Scan for the cell matching the given text and deliver its [x, y] coordinate at center. 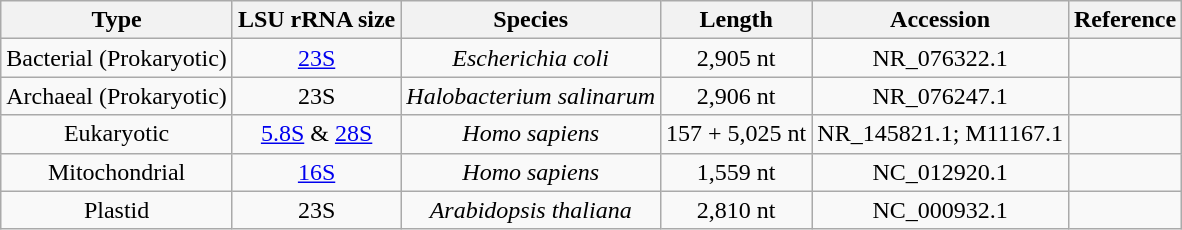
16S [316, 172]
Escherichia coli [531, 58]
Species [531, 20]
NR_076322.1 [940, 58]
5.8S & 28S [316, 134]
Archaeal (Prokaryotic) [117, 96]
LSU rRNA size [316, 20]
Accession [940, 20]
NR_145821.1; M11167.1 [940, 134]
NC_012920.1 [940, 172]
NR_076247.1 [940, 96]
2,810 nt [736, 210]
Mitochondrial [117, 172]
Plastid [117, 210]
NC_000932.1 [940, 210]
Eukaryotic [117, 134]
157 + 5,025 nt [736, 134]
Bacterial (Prokaryotic) [117, 58]
2,905 nt [736, 58]
Length [736, 20]
1,559 nt [736, 172]
Reference [1124, 20]
Arabidopsis thaliana [531, 210]
2,906 nt [736, 96]
Halobacterium salinarum [531, 96]
Type [117, 20]
